Search for the cell housing the specified text and yield its (X, Y) center coordinate. 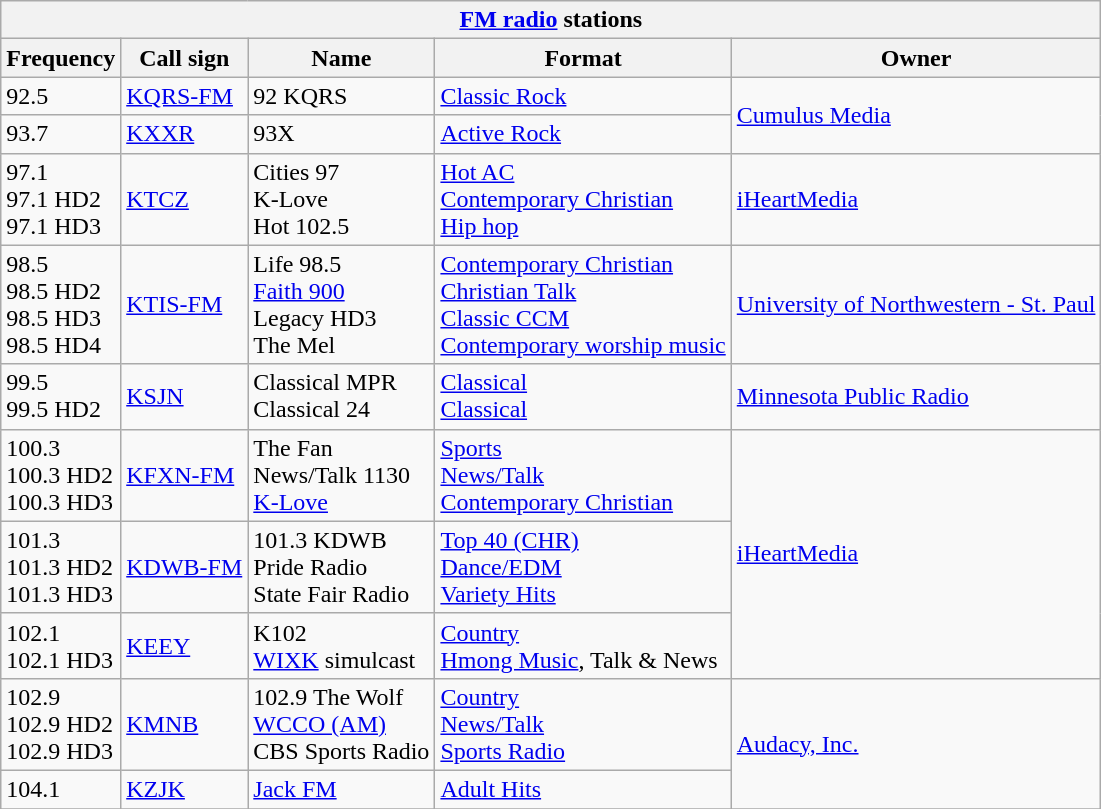
93X (342, 134)
97.197.1 HD297.1 HD3 (61, 199)
K102WIXK simulcast (342, 646)
ClassicalClassical (583, 396)
FM radio stations (551, 20)
104.1 (61, 789)
Top 40 (CHR)Dance/EDMVariety Hits (583, 567)
Audacy, Inc. (916, 743)
101.3101.3 HD2101.3 HD3 (61, 567)
Adult Hits (583, 789)
KTCZ (184, 199)
Active Rock (583, 134)
98.598.5 HD298.5 HD398.5 HD4 (61, 304)
93.7 (61, 134)
Classical MPRClassical 24 (342, 396)
Cumulus Media (916, 115)
University of Northwestern - St. Paul (916, 304)
102.1102.1 HD3 (61, 646)
KEEY (184, 646)
Owner (916, 58)
Hot ACContemporary ChristianHip hop (583, 199)
KSJN (184, 396)
KMNB (184, 724)
SportsNews/TalkContemporary Christian (583, 475)
92.5 (61, 96)
KXXR (184, 134)
Call sign (184, 58)
Minnesota Public Radio (916, 396)
KDWB-FM (184, 567)
Cities 97K-LoveHot 102.5 (342, 199)
CountryHmong Music, Talk & News (583, 646)
KTIS-FM (184, 304)
99.599.5 HD2 (61, 396)
101.3 KDWBPride RadioState Fair Radio (342, 567)
Contemporary ChristianChristian TalkClassic CCMContemporary worship music (583, 304)
102.9 The WolfWCCO (AM)CBS Sports Radio (342, 724)
KZJK (184, 789)
102.9102.9 HD2102.9 HD3 (61, 724)
Jack FM (342, 789)
Classic Rock (583, 96)
100.3100.3 HD2100.3 HD3 (61, 475)
KFXN-FM (184, 475)
CountryNews/TalkSports Radio (583, 724)
Format (583, 58)
92 KQRS (342, 96)
Life 98.5Faith 900Legacy HD3The Mel (342, 304)
The FanNews/Talk 1130K-Love (342, 475)
Frequency (61, 58)
Name (342, 58)
KQRS-FM (184, 96)
